Identify which cell holds the provided text, then report its (x, y) central coordinate. 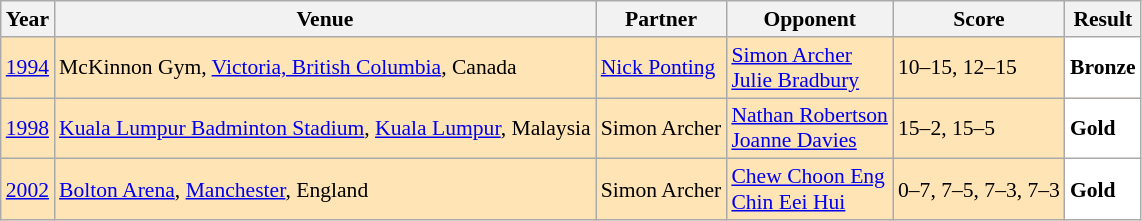
2002 (28, 190)
Score (979, 19)
15–2, 15–5 (979, 128)
Bronze (1103, 68)
Nick Ponting (662, 68)
Partner (662, 19)
Opponent (810, 19)
Year (28, 19)
McKinnon Gym, Victoria, British Columbia, Canada (325, 68)
Bolton Arena, Manchester, England (325, 190)
10–15, 12–15 (979, 68)
1998 (28, 128)
0–7, 7–5, 7–3, 7–3 (979, 190)
Kuala Lumpur Badminton Stadium, Kuala Lumpur, Malaysia (325, 128)
Chew Choon Eng Chin Eei Hui (810, 190)
1994 (28, 68)
Venue (325, 19)
Simon Archer Julie Bradbury (810, 68)
Result (1103, 19)
Nathan Robertson Joanne Davies (810, 128)
